Identify which cell holds the provided text, then report its (x, y) central coordinate. 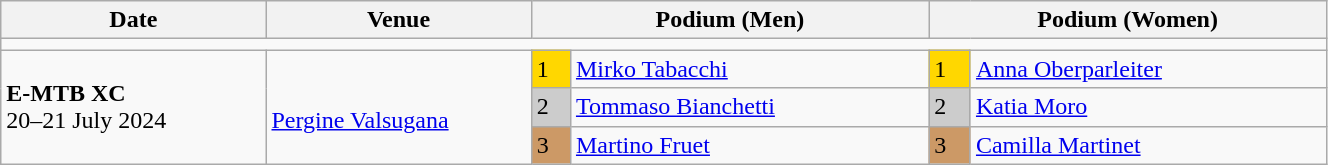
Anna Oberparleiter (1148, 69)
Martino Fruet (749, 145)
Podium (Men) (730, 20)
Venue (398, 20)
Pergine Valsugana (398, 107)
Date (134, 20)
Tommaso Bianchetti (749, 107)
Podium (Women) (1128, 20)
Mirko Tabacchi (749, 69)
Katia Moro (1148, 107)
E-MTB XC 20–21 July 2024 (134, 107)
Camilla Martinet (1148, 145)
